Determine the [x, y] coordinate at the center of the cell enclosing the given text.  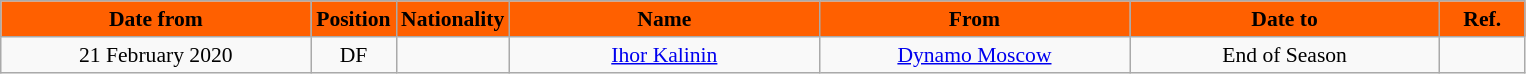
Ihor Kalinin [664, 55]
End of Season [1285, 55]
Nationality [452, 19]
From [974, 19]
Position [354, 19]
Date from [156, 19]
Date to [1285, 19]
Ref. [1482, 19]
Name [664, 19]
21 February 2020 [156, 55]
DF [354, 55]
Dynamo Moscow [974, 55]
